Capture the cell that displays the provided text and extract its [x, y] central coordinate. 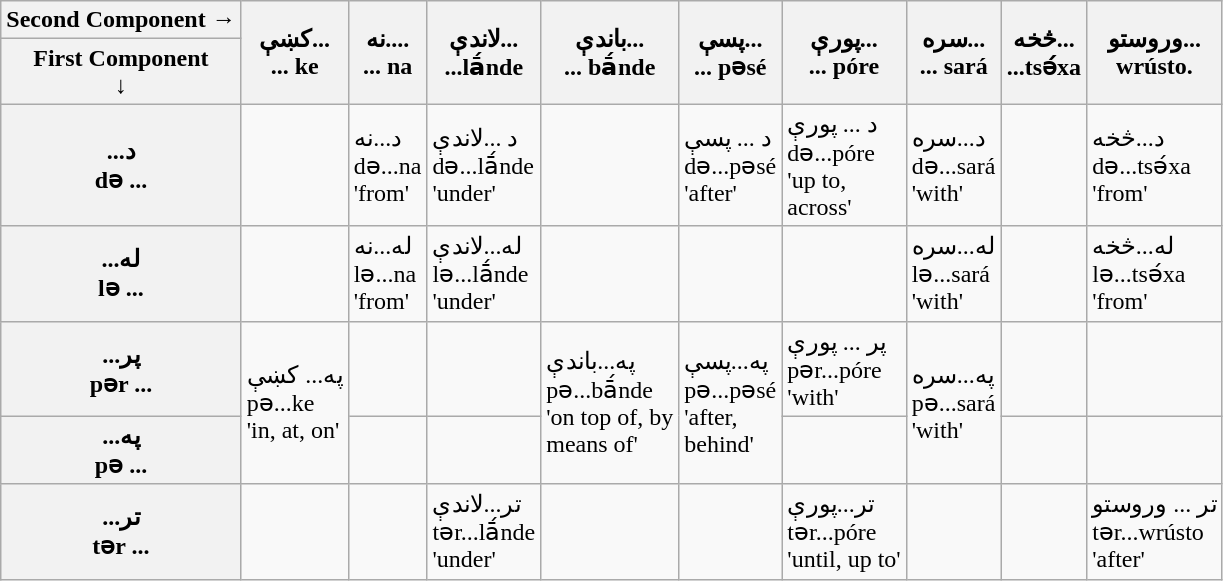
...لهlə ... [121, 274]
پسې...... pəsé [730, 52]
پورې...... póre [844, 52]
پر ... پورېpər...póre'with' [844, 368]
په...باندېpə...bā́nde'on top of, bymeans of' [610, 402]
تر...پورېtər...póre'until, up to' [844, 532]
...پرpər ... [121, 368]
له...سرهlə...sará'with' [954, 274]
وروستو...wrústo. [1155, 52]
نه....... na [388, 52]
...ترtər ... [121, 532]
د ... پسېdə...pəsé'after' [730, 165]
په... کښېpə...ke'in, at, on' [294, 402]
کښې...... ke [294, 52]
لاندې......lā́nde [484, 52]
له...څخهlə...tsә́xa'from' [1155, 274]
د...نهdə...na'from' [388, 165]
د...سرهdə...sará'with' [954, 165]
باندې...... bā́nde [610, 52]
د ... پورېdə...póre'up to,across' [844, 165]
په...پسېpə...pəsé'after,behind' [730, 402]
له...لاندېlə...lā́nde'under' [484, 274]
...دdə ... [121, 165]
...پهpə ... [121, 450]
له...نهlə...na'from' [388, 274]
سره...... sará [954, 52]
تر ... وروستوtər...wrústo'after' [1155, 532]
په...سرهpə...sará'with' [954, 402]
First Component↓ [121, 72]
د ...لاندېdə...lā́nde'under' [484, 165]
تر...لاندېtər...lā́nde'under' [484, 532]
Second Component → [121, 20]
د...څخهdə...tsә́xa'from' [1155, 165]
څخه......tsә́xa [1044, 52]
